Find where the given text appears and provide that cell's center as [X, Y] coordinate. 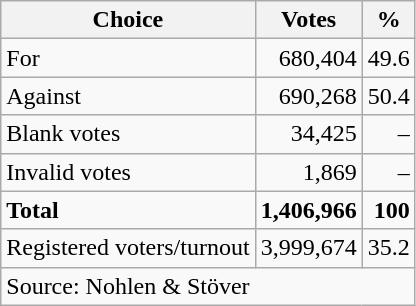
Source: Nohlen & Stöver [208, 286]
34,425 [308, 134]
Registered voters/turnout [128, 248]
49.6 [388, 58]
Blank votes [128, 134]
Against [128, 96]
For [128, 58]
690,268 [308, 96]
35.2 [388, 248]
Total [128, 210]
1,869 [308, 172]
3,999,674 [308, 248]
Choice [128, 20]
1,406,966 [308, 210]
Votes [308, 20]
Invalid votes [128, 172]
100 [388, 210]
% [388, 20]
680,404 [308, 58]
50.4 [388, 96]
